Find where the given text appears and provide that cell's center as [X, Y] coordinate. 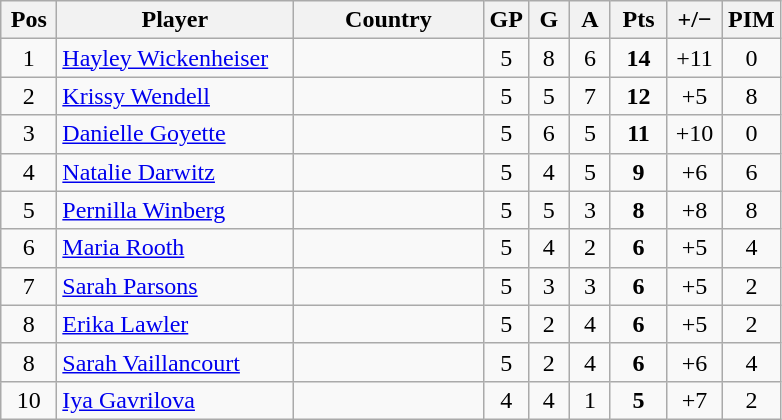
+11 [695, 58]
Pernilla Winberg [175, 210]
Maria Rooth [175, 248]
Hayley Wickenheiser [175, 58]
9 [638, 172]
+7 [695, 400]
14 [638, 58]
Sarah Parsons [175, 286]
10 [29, 400]
Sarah Vaillancourt [175, 362]
Natalie Darwitz [175, 172]
GP [506, 20]
PIM [752, 20]
G [548, 20]
Country [388, 20]
+/− [695, 20]
Player [175, 20]
Pos [29, 20]
12 [638, 96]
Krissy Wendell [175, 96]
Danielle Goyette [175, 134]
+10 [695, 134]
Pts [638, 20]
11 [638, 134]
Erika Lawler [175, 324]
Iya Gavrilova [175, 400]
+8 [695, 210]
A [590, 20]
